Search for the cell housing the specified text and yield its [X, Y] center coordinate. 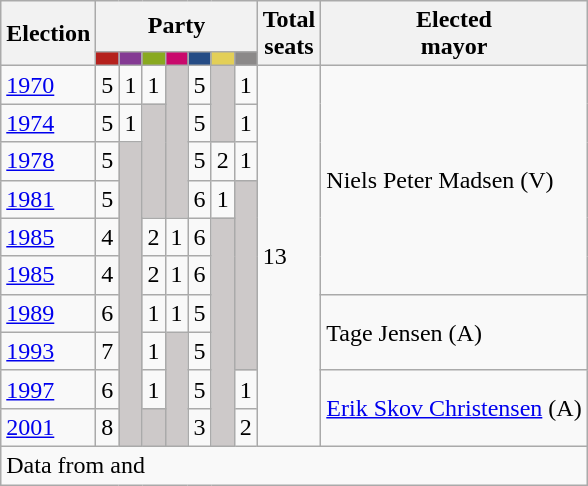
Tage Jensen (A) [454, 332]
Erik Skov Christensen (A) [454, 408]
Electedmayor [454, 34]
3 [200, 427]
Data from and [294, 465]
1997 [48, 389]
Totalseats [289, 34]
Election [48, 34]
1970 [48, 85]
1978 [48, 161]
2001 [48, 427]
Party [176, 26]
1974 [48, 123]
1989 [48, 313]
7 [108, 351]
Niels Peter Madsen (V) [454, 180]
1981 [48, 199]
1993 [48, 351]
13 [289, 256]
8 [108, 427]
